Return the [X, Y] coordinate for the center point of the cell that contains the specified text.  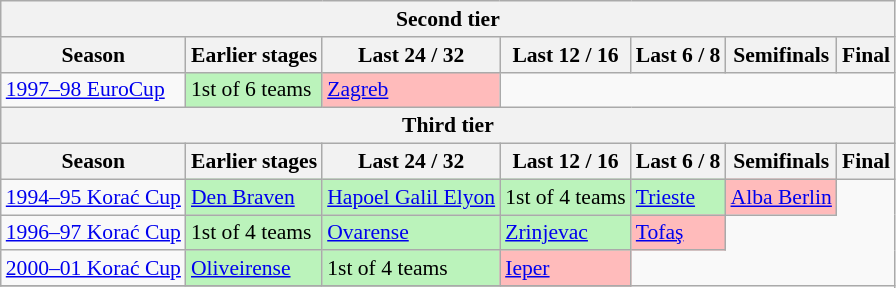
Den Braven [254, 197]
Tofaş [678, 233]
Trieste [678, 197]
Second tier [448, 19]
1996–97 Korać Cup [94, 233]
Ovarense [411, 233]
Ieper [566, 269]
Third tier [448, 126]
1st of 6 teams [254, 90]
1994–95 Korać Cup [94, 197]
Oliveirense [254, 269]
2000–01 Korać Cup [94, 269]
1997–98 EuroCup [94, 90]
Alba Berlin [780, 197]
Zrinjevac [566, 233]
Hapoel Galil Elyon [411, 197]
Zagreb [411, 90]
